From the cell containing the given text, extract its center point as [X, Y] coordinate. 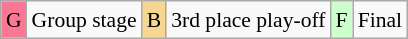
G [14, 20]
B [154, 20]
Group stage [84, 20]
F [341, 20]
Final [380, 20]
3rd place play-off [248, 20]
